Pinpoint the cell where the given text exists, returning its [X, Y] midpoint coordinate. 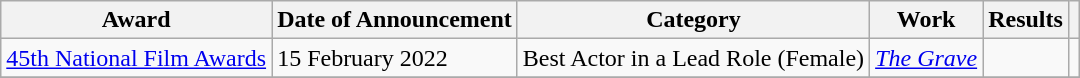
45th National Film Awards [136, 58]
Work [926, 20]
Award [136, 20]
Best Actor in a Lead Role (Female) [693, 58]
15 February 2022 [395, 58]
The Grave [926, 58]
Results [1026, 20]
Date of Announcement [395, 20]
Category [693, 20]
